Pinpoint the cell where the given text exists, returning its (x, y) midpoint coordinate. 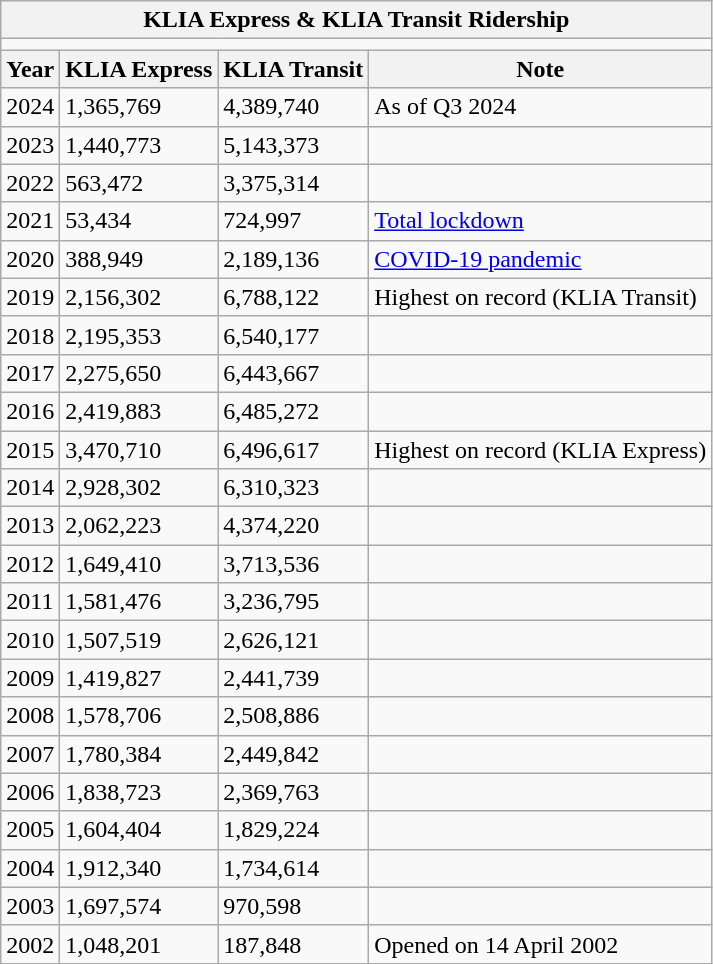
53,434 (139, 221)
2,449,842 (294, 754)
2020 (30, 259)
1,912,340 (139, 868)
Highest on record (KLIA Express) (540, 449)
2006 (30, 792)
2,928,302 (139, 488)
2010 (30, 640)
2012 (30, 564)
1,048,201 (139, 944)
1,507,519 (139, 640)
2,156,302 (139, 297)
2004 (30, 868)
2,419,883 (139, 411)
1,604,404 (139, 830)
Note (540, 69)
2,508,886 (294, 716)
187,848 (294, 944)
As of Q3 2024 (540, 107)
724,997 (294, 221)
2016 (30, 411)
2022 (30, 183)
1,578,706 (139, 716)
2,189,136 (294, 259)
388,949 (139, 259)
2009 (30, 678)
Highest on record (KLIA Transit) (540, 297)
1,780,384 (139, 754)
4,374,220 (294, 526)
COVID-19 pandemic (540, 259)
1,365,769 (139, 107)
2,441,739 (294, 678)
1,440,773 (139, 145)
2014 (30, 488)
5,143,373 (294, 145)
KLIA Express (139, 69)
2017 (30, 373)
1,734,614 (294, 868)
Opened on 14 April 2002 (540, 944)
2,195,353 (139, 335)
6,540,177 (294, 335)
1,697,574 (139, 906)
6,443,667 (294, 373)
6,310,323 (294, 488)
2008 (30, 716)
563,472 (139, 183)
2024 (30, 107)
1,649,410 (139, 564)
2011 (30, 602)
3,470,710 (139, 449)
1,581,476 (139, 602)
2,275,650 (139, 373)
6,485,272 (294, 411)
2007 (30, 754)
2018 (30, 335)
2,369,763 (294, 792)
KLIA Express & KLIA Transit Ridership (356, 20)
6,788,122 (294, 297)
1,419,827 (139, 678)
3,375,314 (294, 183)
2005 (30, 830)
2003 (30, 906)
2002 (30, 944)
2023 (30, 145)
6,496,617 (294, 449)
2015 (30, 449)
KLIA Transit (294, 69)
2021 (30, 221)
1,838,723 (139, 792)
Year (30, 69)
Total lockdown (540, 221)
2,626,121 (294, 640)
4,389,740 (294, 107)
2019 (30, 297)
2,062,223 (139, 526)
970,598 (294, 906)
1,829,224 (294, 830)
2013 (30, 526)
3,713,536 (294, 564)
3,236,795 (294, 602)
